For the text-containing cell, return its midpoint in [x, y] coordinate format. 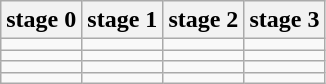
stage 3 [284, 20]
stage 1 [122, 20]
stage 2 [204, 20]
stage 0 [42, 20]
